From the cell containing the given text, extract its center point as (X, Y) coordinate. 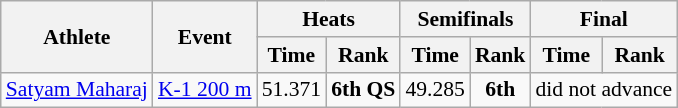
49.285 (434, 90)
Satyam Maharaj (77, 90)
Heats (329, 19)
Event (205, 36)
did not advance (604, 90)
6th (500, 90)
Semifinals (465, 19)
Final (604, 19)
Athlete (77, 36)
6th QS (363, 90)
51.371 (292, 90)
K-1 200 m (205, 90)
